Capture the cell that displays the provided text and extract its [X, Y] central coordinate. 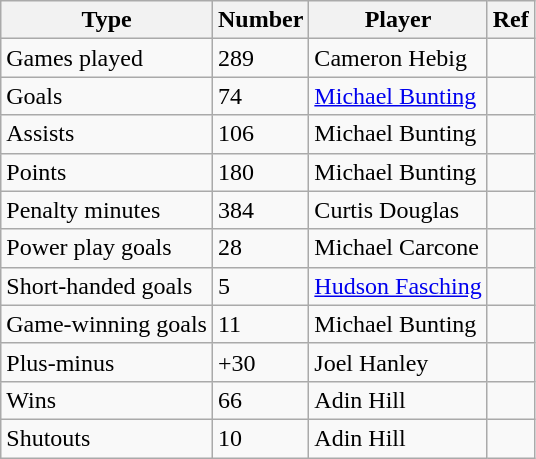
Joel Hanley [398, 362]
Ref [510, 20]
10 [260, 438]
Power play goals [107, 248]
Game-winning goals [107, 324]
Assists [107, 134]
Shutouts [107, 438]
Wins [107, 400]
Player [398, 20]
28 [260, 248]
Points [107, 172]
384 [260, 210]
+30 [260, 362]
5 [260, 286]
Plus-minus [107, 362]
Hudson Fasching [398, 286]
74 [260, 96]
Games played [107, 58]
Short-handed goals [107, 286]
Number [260, 20]
Goals [107, 96]
11 [260, 324]
Type [107, 20]
180 [260, 172]
Penalty minutes [107, 210]
66 [260, 400]
289 [260, 58]
Michael Carcone [398, 248]
Curtis Douglas [398, 210]
Cameron Hebig [398, 58]
106 [260, 134]
